From the cell containing the given text, extract its center point as [x, y] coordinate. 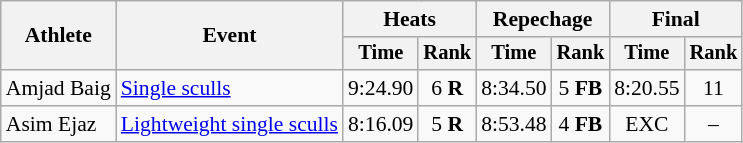
Single sculls [230, 88]
Amjad Baig [58, 88]
8:53.48 [514, 124]
5 FB [581, 88]
Final [676, 19]
Event [230, 36]
8:20.55 [646, 88]
5 R [447, 124]
Asim Ejaz [58, 124]
11 [714, 88]
9:24.90 [380, 88]
Lightweight single sculls [230, 124]
Heats [410, 19]
Athlete [58, 36]
– [714, 124]
6 R [447, 88]
8:16.09 [380, 124]
8:34.50 [514, 88]
4 FB [581, 124]
EXC [646, 124]
Repechage [542, 19]
